Extract the [X, Y] coordinate from the center of the cell holding the provided text.  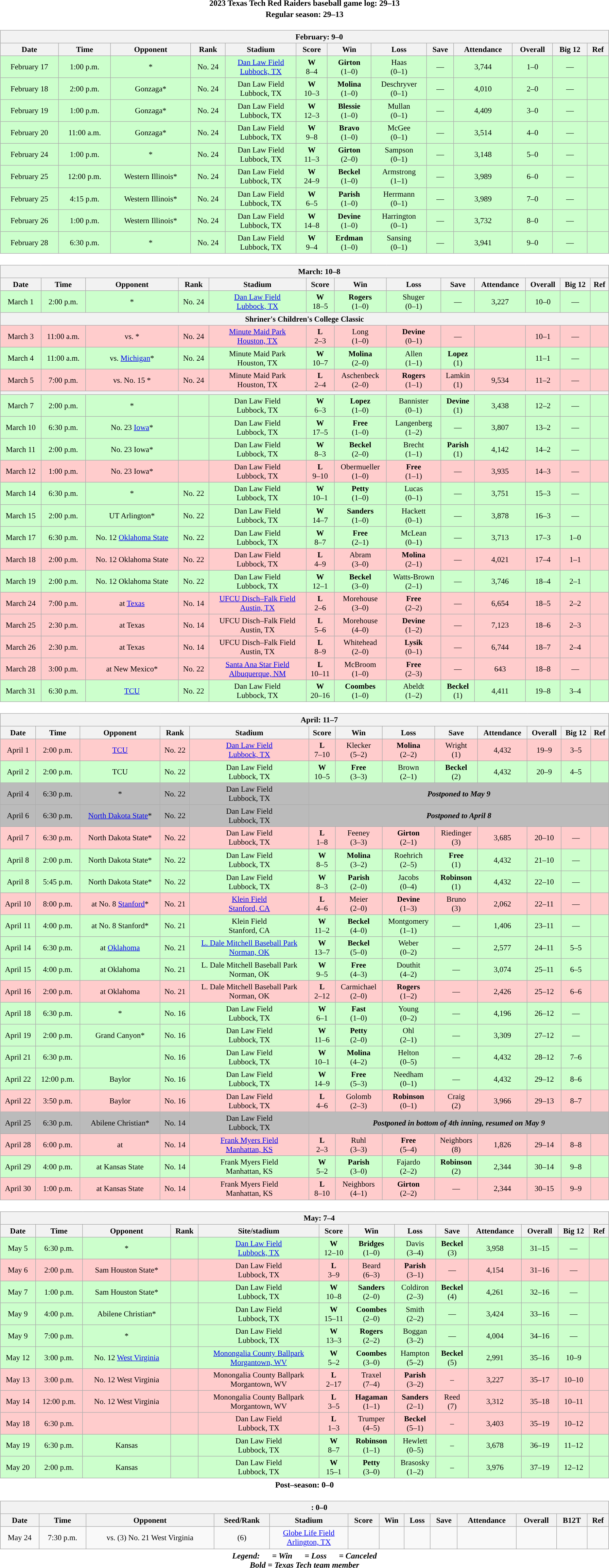
8–0 [532, 221]
2–2 [575, 603]
Mullan(0–1) [399, 111]
W14–8 [312, 221]
Free(2–3) [414, 669]
2–4 [575, 647]
30–14 [544, 1167]
L2–4 [320, 380]
L2–12 [322, 992]
W10–7 [320, 358]
March 10 [21, 428]
Brown(2–1) [408, 772]
Morehouse(3–0) [360, 603]
March 11 [21, 450]
Robinson(0–1) [408, 1101]
5:45 p.m. [58, 882]
3,744 [483, 67]
Long(1–0) [360, 336]
Allen(1–1) [414, 358]
February 18 [29, 89]
8–7 [576, 1101]
W12–1 [320, 581]
L3–9 [334, 1270]
18–5 [543, 603]
Free(5–3) [359, 1079]
Postponed to May 9 [459, 794]
11–1 [543, 358]
at [120, 1145]
Coombes(3–0) [371, 1358]
Molina(2–2) [408, 750]
L5–6 [320, 625]
Molina(1–0) [349, 89]
February 24 [29, 155]
Trumper(4–5) [371, 1424]
April 11 [18, 926]
18–8 [543, 669]
Neighbors(8) [456, 1145]
Petty(1–0) [360, 493]
Lamkin(1) [458, 380]
Petty(2–0) [359, 1035]
6,744 [500, 647]
Beckel(1) [458, 691]
3,751 [500, 493]
W14–7 [320, 516]
April 1 [18, 750]
35–17 [540, 1380]
W8–4 [312, 67]
Parish(3–1) [415, 1270]
vs. (3) No. 21 West Virginia [150, 1538]
Obermueller(1–0) [360, 471]
April 14 [18, 948]
29–13 [544, 1101]
February 19 [29, 111]
3,074 [502, 969]
Traxel(7–4) [371, 1380]
W10–8 [334, 1292]
March 28 [21, 669]
4–0 [532, 132]
35–18 [540, 1401]
3,424 [495, 1314]
Erdman(1–0) [349, 242]
Rogers(1–0) [360, 302]
Coombes(2–0) [371, 1314]
9–8 [576, 1167]
Girton(1–0) [349, 67]
Parish(1) [458, 450]
May 5 [18, 1248]
Petty(3–0) [371, 1467]
April 4 [18, 794]
19–9 [544, 750]
3,966 [502, 1101]
W20–16 [320, 691]
April 16 [18, 992]
22–11 [544, 903]
4,010 [483, 89]
W6–1 [322, 1013]
Beard(6–3) [371, 1270]
W15–1 [334, 1467]
Free(2–1) [360, 537]
11–12 [574, 1445]
April 30 [18, 1189]
Neighbors(4–1) [359, 1189]
April 28 [18, 1145]
3,958 [495, 1248]
17–4 [543, 559]
Ruhl(3–3) [359, 1145]
Bruno(3) [456, 903]
Boggan(3–2) [415, 1336]
5–5 [576, 948]
Bannister(0–1) [414, 405]
April 15 [18, 969]
May 6 [18, 1270]
17–3 [543, 537]
Fast(1–0) [359, 1013]
Globe Life FieldArlington, TX [309, 1538]
W9–4 [312, 242]
March 31 [21, 691]
May 18 [18, 1424]
Rogers(1–2) [408, 992]
10–9 [574, 1358]
3,685 [502, 837]
March 17 [21, 537]
March 3 [21, 336]
L8–9 [320, 647]
February 17 [29, 67]
Feeney(3–3) [359, 837]
B12T [572, 1520]
Free(2–2) [414, 603]
4,004 [495, 1336]
March 5 [21, 380]
26–12 [544, 1013]
W18–5 [320, 302]
Devine(1–3) [408, 903]
Sanders(1–0) [360, 516]
Grand Canyon* [120, 1035]
Beckel(3) [452, 1248]
March: 10–8 [304, 271]
25–11 [544, 969]
W6–3 [320, 405]
Roehrich(2–5) [408, 860]
Brasosky(1–2) [415, 1467]
9–0 [532, 242]
W9–5 [322, 969]
27–12 [544, 1035]
3,148 [483, 155]
April 25 [18, 1123]
March 7 [21, 405]
4,021 [500, 559]
March 1 [21, 302]
Montgomery(1–1) [408, 926]
3,403 [495, 1424]
3:50 p.m. [58, 1101]
15–3 [543, 493]
8–6 [576, 1079]
6,654 [500, 603]
11–2 [543, 380]
Beckel(5–0) [359, 948]
1,826 [502, 1145]
Rogers(2–2) [371, 1336]
28–12 [544, 1057]
2,991 [495, 1358]
W10–5 [322, 772]
34–16 [540, 1336]
Girton(2–1) [408, 837]
W14–9 [322, 1079]
vs. * [132, 336]
1,406 [502, 926]
Watts-Brown(2–1) [414, 581]
Young(0–2) [408, 1013]
3,678 [495, 1445]
March 18 [21, 559]
Rogers(1–1) [414, 380]
Abram(3–0) [360, 559]
22–10 [544, 882]
at New Mexico* [132, 669]
3,935 [500, 471]
35–19 [540, 1424]
W15–11 [334, 1314]
: 0–0 [304, 1508]
L7–10 [322, 750]
Haas(0–1) [399, 67]
L4–9 [320, 559]
March 12 [21, 471]
12–2 [543, 405]
35–16 [540, 1358]
May 24 [20, 1538]
Meier(2–0) [359, 903]
4,196 [502, 1013]
8–8 [576, 1145]
Shuger(0–1) [414, 302]
Golomb(2–3) [359, 1101]
May 12 [18, 1358]
10–12 [574, 1424]
Smith(2–2) [415, 1314]
14–3 [543, 471]
33–16 [540, 1314]
20–9 [544, 772]
May 7 [18, 1292]
Lysik(0–1) [414, 647]
February: 9–0 [304, 37]
UT Arlington* [132, 516]
Armstrong(1–1) [399, 177]
Devine(1–0) [349, 221]
Free(1) [456, 860]
14–2 [543, 450]
Davis(3–4) [415, 1248]
18–6 [543, 625]
3,941 [483, 242]
Langenberg(1–2) [414, 428]
5–0 [532, 155]
7,123 [500, 625]
Devine(1) [458, 405]
W12–10 [334, 1248]
Harrington(0–1) [399, 221]
3–5 [576, 750]
Sansing(0–1) [399, 242]
18–7 [543, 647]
Molina(2–1) [414, 559]
Needham(0–1) [408, 1079]
W11–3 [312, 155]
W6–5 [312, 198]
Bravo(1–0) [349, 132]
9–9 [576, 1189]
7:30 p.m. [63, 1538]
W13–7 [322, 948]
April 10 [18, 903]
Herrmann(0–1) [399, 198]
Robinson(1) [456, 882]
3,807 [500, 428]
L3–5 [334, 1401]
Sanders(2–1) [415, 1401]
Free(4–3) [359, 969]
3,732 [483, 221]
W13–3 [334, 1336]
Parish(2–0) [359, 882]
vs. No. 15 * [132, 380]
L2–6 [320, 603]
23–11 [544, 926]
Free(1–0) [360, 428]
10–1 [543, 336]
March 25 [21, 625]
Wright(1) [456, 750]
Sampson(0–1) [399, 155]
6:00 p.m. [58, 1145]
12–12 [574, 1467]
19–8 [543, 691]
3–4 [575, 691]
March 19 [21, 581]
March 15 [21, 516]
W8–5 [322, 860]
Lopez(1) [458, 358]
May 14 [18, 1401]
4,261 [495, 1292]
W9–8 [312, 132]
Riedinger(3) [456, 837]
March 4 [21, 358]
May 13 [18, 1380]
4,142 [500, 450]
Morehouse(4–0) [360, 625]
Girton(2–2) [408, 1189]
29–12 [544, 1079]
25–12 [544, 992]
April 21 [18, 1057]
February 20 [29, 132]
May 19 [18, 1445]
3,713 [500, 537]
10–11 [574, 1401]
W17–5 [320, 428]
Molina(3–2) [359, 860]
Shriner's Children's College Classic [304, 319]
29–14 [544, 1145]
10–0 [543, 302]
Sanders(2–0) [371, 1292]
vs. Michigan* [132, 358]
February 26 [29, 221]
Free(3–3) [359, 772]
37–19 [540, 1467]
Parish(3–0) [359, 1167]
30–15 [544, 1189]
March 14 [21, 493]
W24–9 [312, 177]
24–11 [544, 948]
Beckel(3–0) [360, 581]
2,426 [502, 992]
McBroom(1–0) [360, 669]
Beckel(4–0) [359, 926]
L10–11 [320, 669]
Hackett(0–1) [414, 516]
13–2 [543, 428]
Coldiron(2–3) [415, 1292]
3,438 [500, 405]
Jacobs(0–4) [408, 882]
Aschenbeck(2–0) [360, 380]
16–3 [543, 516]
3,976 [495, 1467]
32–16 [540, 1292]
31–16 [540, 1270]
McLean(0–1) [414, 537]
2–3 [575, 625]
L1–3 [334, 1424]
Helton(0–5) [408, 1057]
2–0 [532, 89]
6–5 [576, 969]
March 24 [21, 603]
Lucas(0–1) [414, 493]
Lopez(1–0) [360, 405]
April 2 [18, 772]
Free(5–4) [408, 1145]
4:15 p.m. [85, 198]
Bridges(1–0) [371, 1248]
Parish(3–2) [415, 1380]
4,411 [500, 691]
April 29 [18, 1167]
Reed(7) [452, 1401]
L9–10 [320, 471]
Beckel(5) [452, 1358]
Robinson(1–1) [371, 1445]
April 18 [18, 1013]
Seed/Rank [242, 1520]
April: 11–7 [304, 720]
May 20 [18, 1467]
20–10 [544, 837]
Devine(1–2) [414, 625]
Hewlett(0–5) [415, 1445]
1–1 [575, 559]
Postponed to April 8 [459, 816]
Devine(0–1) [414, 336]
7–6 [576, 1057]
2–1 [575, 581]
W11–2 [322, 926]
Hampton(5–2) [415, 1358]
March 26 [21, 647]
2,062 [502, 903]
L1–8 [322, 837]
Carmichael(2–0) [359, 992]
L8–10 [322, 1189]
Whitehead(2–0) [360, 647]
2,577 [502, 948]
Santa Ana Star FieldAlbuquerque, NM [258, 669]
10–10 [574, 1380]
6–0 [532, 177]
Molina(2–0) [360, 358]
Craig(2) [456, 1101]
36–19 [540, 1445]
Abeldt(1–2) [414, 691]
May: 7–4 [304, 1218]
Fajardo(2–2) [408, 1167]
Robinson(2) [456, 1167]
6–6 [576, 992]
Douthit(4–2) [408, 969]
4,154 [495, 1270]
Beckel(2–0) [360, 450]
Beckel(1–0) [349, 177]
W11–6 [322, 1035]
(6) [242, 1538]
Molina(4–2) [359, 1057]
31–15 [540, 1248]
April 7 [18, 837]
9,534 [500, 380]
7–0 [532, 198]
April 6 [18, 816]
3,746 [500, 581]
Ohl(2–1) [408, 1035]
3,514 [483, 132]
18–4 [543, 581]
Beckel(4) [452, 1292]
3,312 [495, 1401]
Coombes(1–0) [360, 691]
Brecht(1–1) [414, 450]
Postponed in bottom of 4th inning, resumed on May 9 [459, 1123]
643 [500, 669]
April 19 [18, 1035]
3,878 [500, 516]
4–5 [576, 772]
McGee(0–1) [399, 132]
Beckel(5–1) [415, 1424]
Hagaman(1–1) [371, 1401]
Site/stadium [259, 1231]
Blessie(1–0) [349, 111]
Klecker(5–2) [359, 750]
3–0 [532, 111]
4,409 [483, 111]
Girton(2–0) [349, 155]
W12–3 [312, 111]
W10–3 [312, 89]
Free(1–1) [414, 471]
8:00 p.m. [58, 903]
Parish(1–0) [349, 198]
Beckel(2) [456, 772]
Deschryver(0–1) [399, 89]
3,309 [502, 1035]
Weber(0–2) [408, 948]
L2–17 [334, 1380]
21–10 [544, 860]
February 28 [29, 242]
